Scan for the cell matching the given text and deliver its [x, y] coordinate at center. 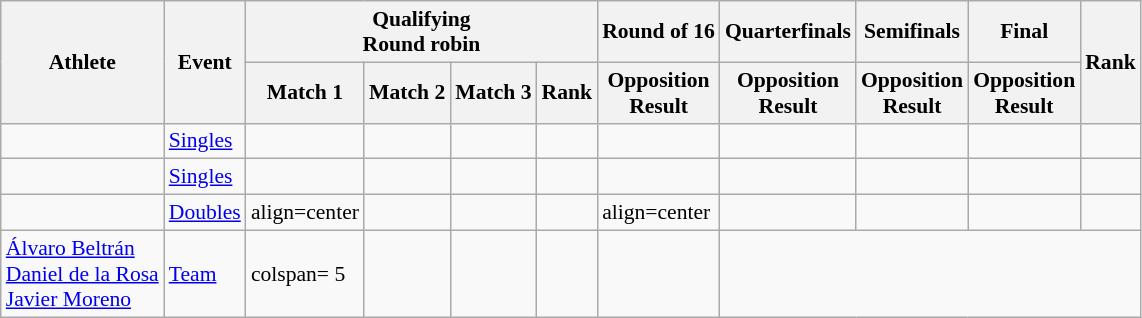
Athlete [82, 62]
Doubles [205, 213]
Match 1 [305, 92]
Match 3 [493, 92]
Quarterfinals [788, 32]
Final [1024, 32]
Round of 16 [658, 32]
Match 2 [407, 92]
colspan= 5 [305, 274]
Event [205, 62]
QualifyingRound robin [422, 32]
Álvaro BeltránDaniel de la RosaJavier Moreno [82, 274]
Team [205, 274]
Semifinals [912, 32]
